Pinpoint the cell where the given text exists, returning its [x, y] midpoint coordinate. 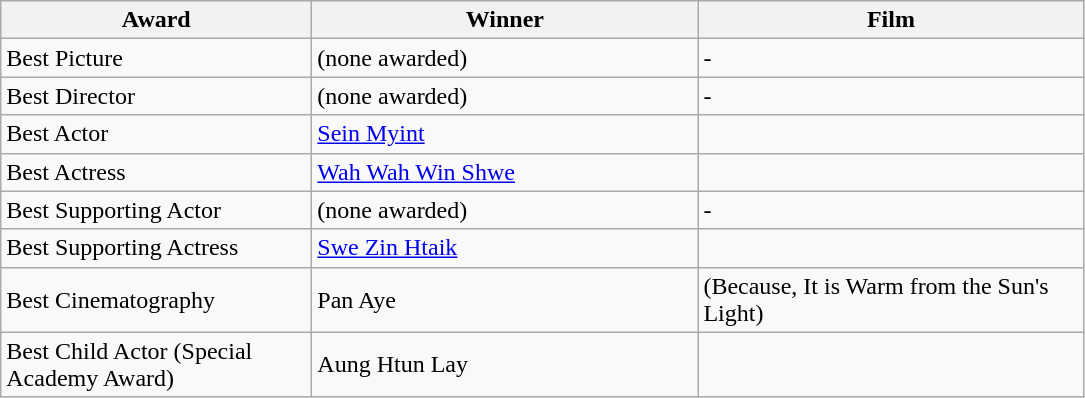
Award [156, 20]
Swe Zin Htaik [505, 248]
Best Actress [156, 172]
Winner [505, 20]
Aung Htun Lay [505, 364]
Best Cinematography [156, 300]
Sein Myint [505, 134]
Best Supporting Actor [156, 210]
Wah Wah Win Shwe [505, 172]
Best Actor [156, 134]
Best Picture [156, 58]
Best Director [156, 96]
(Because, It is Warm from the Sun's Light) [891, 300]
Best Child Actor (Special Academy Award) [156, 364]
Film [891, 20]
Best Supporting Actress [156, 248]
Pan Aye [505, 300]
